Return [X, Y] of the center of cell containing provided text 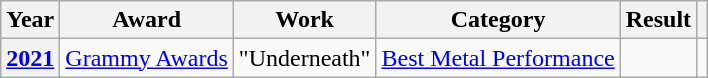
Year [30, 20]
Category [498, 20]
Award [147, 20]
Grammy Awards [147, 58]
"Underneath" [304, 58]
Result [658, 20]
Work [304, 20]
Best Metal Performance [498, 58]
2021 [30, 58]
